Find where the given text appears and provide that cell's center as (x, y) coordinate. 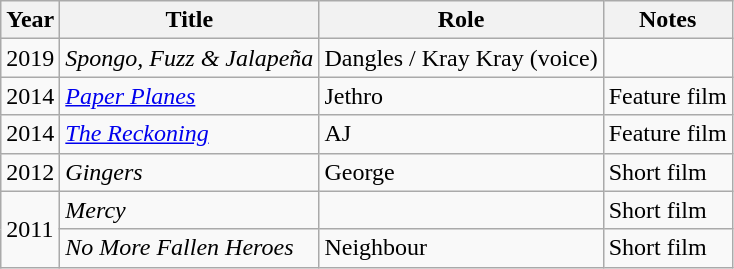
Dangles / Kray Kray (voice) (461, 58)
The Reckoning (190, 134)
Mercy (190, 210)
Jethro (461, 96)
Year (30, 20)
Neighbour (461, 248)
2012 (30, 172)
Spongo, Fuzz & Jalapeña (190, 58)
Paper Planes (190, 96)
Title (190, 20)
AJ (461, 134)
George (461, 172)
Gingers (190, 172)
Role (461, 20)
Notes (668, 20)
2011 (30, 229)
No More Fallen Heroes (190, 248)
2019 (30, 58)
